Return the (x, y) coordinate for the center point of the cell that contains the specified text.  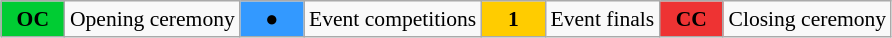
● (272, 19)
OC (33, 19)
Opening ceremony (152, 19)
Event competitions (392, 19)
CC (691, 19)
1 (513, 19)
Closing ceremony (807, 19)
Event finals (602, 19)
